Capture the cell that displays the provided text and extract its (x, y) central coordinate. 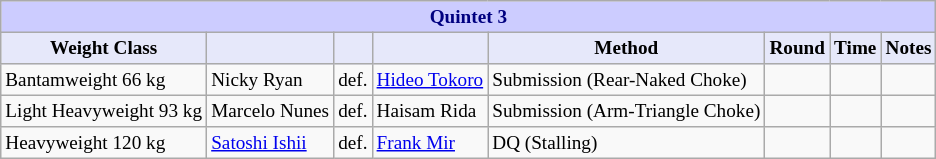
Heavyweight 120 kg (104, 143)
Time (856, 48)
Nicky Ryan (270, 80)
Haisam Rida (430, 111)
Method (626, 48)
Satoshi Ishii (270, 143)
Hideo Tokoro (430, 80)
Submission (Arm-Triangle Choke) (626, 111)
Bantamweight 66 kg (104, 80)
DQ (Stalling) (626, 143)
Notes (908, 48)
Weight Class (104, 48)
Quintet 3 (468, 17)
Frank Mir (430, 143)
Light Heavyweight 93 kg (104, 111)
Submission (Rear-Naked Choke) (626, 80)
Marcelo Nunes (270, 111)
Round (798, 48)
